Output the [x, y] coordinate of the center of the cell containing the given text.  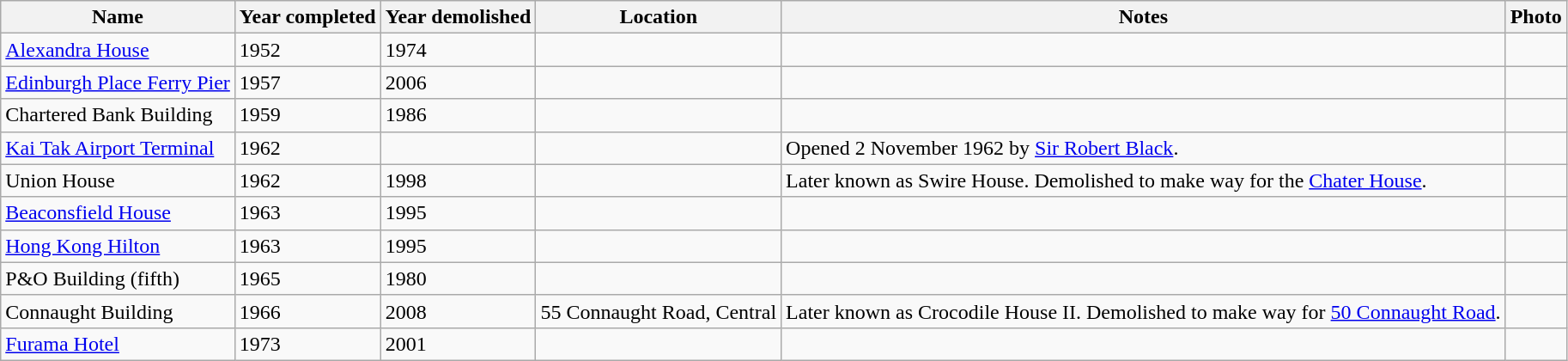
Hong Kong Hilton [119, 246]
Name [119, 17]
Opened 2 November 1962 by Sir Robert Black. [1144, 148]
2006 [459, 83]
Beaconsfield House [119, 213]
1959 [307, 115]
Furama Hotel [119, 344]
1998 [459, 180]
Kai Tak Airport Terminal [119, 148]
2001 [459, 344]
Year demolished [459, 17]
Later known as Swire House. Demolished to make way for the Chater House. [1144, 180]
P&O Building (fifth) [119, 278]
1952 [307, 50]
1973 [307, 344]
Notes [1144, 17]
Edinburgh Place Ferry Pier [119, 83]
Year completed [307, 17]
1980 [459, 278]
Connaught Building [119, 311]
55 Connaught Road, Central [659, 311]
1965 [307, 278]
1966 [307, 311]
1974 [459, 50]
Location [659, 17]
Later known as Crocodile House II. Demolished to make way for 50 Connaught Road. [1144, 311]
Photo [1535, 17]
1986 [459, 115]
Chartered Bank Building [119, 115]
Union House [119, 180]
2008 [459, 311]
Alexandra House [119, 50]
1957 [307, 83]
